Find where the given text appears and provide that cell's center as (X, Y) coordinate. 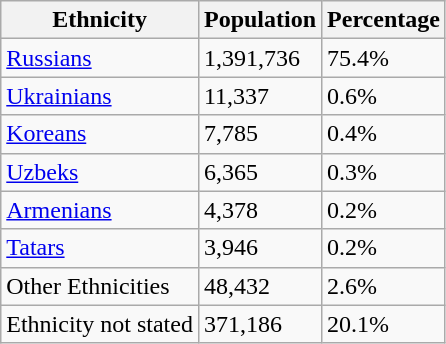
Tatars (100, 248)
11,337 (260, 96)
Percentage (384, 20)
7,785 (260, 134)
6,365 (260, 172)
0.6% (384, 96)
Ukrainians (100, 96)
Ethnicity (100, 20)
371,186 (260, 324)
Uzbeks (100, 172)
4,378 (260, 210)
3,946 (260, 248)
2.6% (384, 286)
Other Ethnicities (100, 286)
75.4% (384, 58)
Armenians (100, 210)
Population (260, 20)
Koreans (100, 134)
0.4% (384, 134)
48,432 (260, 286)
20.1% (384, 324)
Ethnicity not stated (100, 324)
Russians (100, 58)
1,391,736 (260, 58)
0.3% (384, 172)
